Provide the [x, y] coordinate of the cell's center where the given text is located.  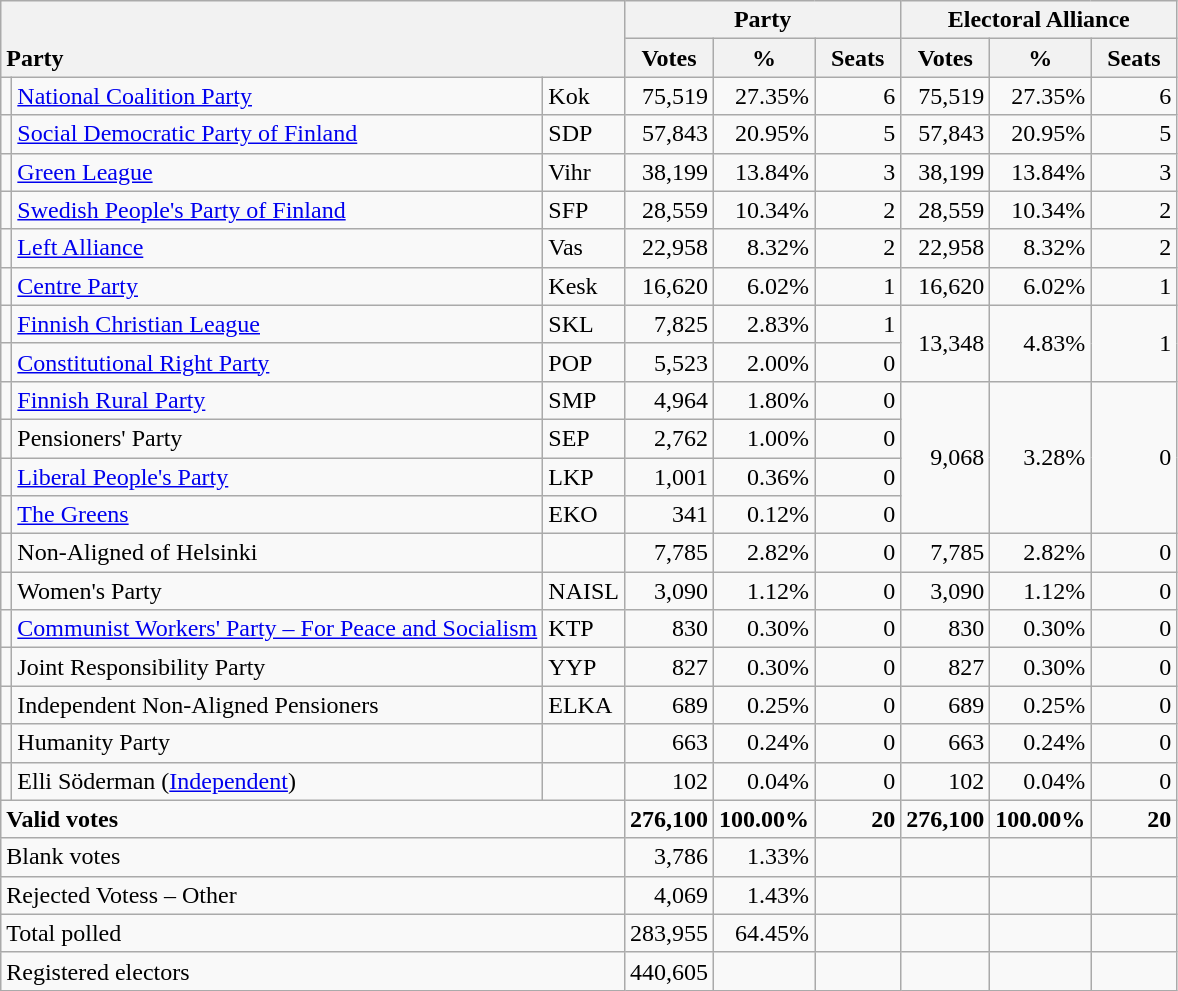
2.83% [764, 324]
Electoral Alliance [1039, 20]
1.80% [764, 400]
283,955 [668, 933]
Independent Non-Aligned Pensioners [278, 705]
9,068 [946, 457]
2,762 [668, 438]
3,786 [668, 857]
Kesk [584, 286]
NAISL [584, 591]
0.36% [764, 477]
1.43% [764, 895]
Centre Party [278, 286]
Total polled [313, 933]
1.33% [764, 857]
7,825 [668, 324]
Pensioners' Party [278, 438]
National Coalition Party [278, 96]
13,348 [946, 343]
LKP [584, 477]
Blank votes [313, 857]
Finnish Rural Party [278, 400]
1.00% [764, 438]
Social Democratic Party of Finland [278, 134]
SDP [584, 134]
Non-Aligned of Helsinki [278, 553]
Liberal People's Party [278, 477]
Joint Responsibility Party [278, 667]
Green League [278, 172]
Finnish Christian League [278, 324]
1,001 [668, 477]
ELKA [584, 705]
5,523 [668, 362]
EKO [584, 515]
440,605 [668, 971]
Elli Söderman (Independent) [278, 781]
0.12% [764, 515]
Left Alliance [278, 248]
3.28% [1040, 457]
64.45% [764, 933]
SEP [584, 438]
Registered electors [313, 971]
Rejected Votess – Other [313, 895]
YYP [584, 667]
Humanity Party [278, 743]
2.00% [764, 362]
341 [668, 515]
Kok [584, 96]
Constitutional Right Party [278, 362]
SMP [584, 400]
4.83% [1040, 343]
SKL [584, 324]
The Greens [278, 515]
POP [584, 362]
Communist Workers' Party – For Peace and Socialism [278, 629]
4,069 [668, 895]
4,964 [668, 400]
Swedish People's Party of Finland [278, 210]
Valid votes [313, 819]
Vas [584, 248]
Women's Party [278, 591]
Vihr [584, 172]
SFP [584, 210]
KTP [584, 629]
